Extract the (x, y) coordinate from the center of the cell holding the provided text.  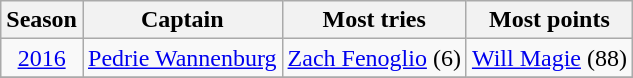
Season (42, 20)
Most tries (374, 20)
Captain (182, 20)
Zach Fenoglio (6) (374, 58)
Pedrie Wannenburg (182, 58)
Will Magie (88) (549, 58)
2016 (42, 58)
Most points (549, 20)
